Identify which cell holds the provided text, then report its (X, Y) central coordinate. 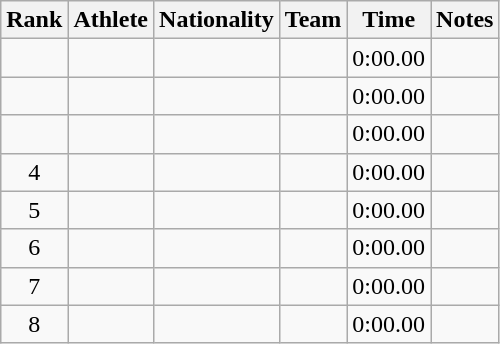
Athlete (111, 20)
7 (34, 286)
Notes (465, 20)
Nationality (217, 20)
5 (34, 210)
6 (34, 248)
Rank (34, 20)
4 (34, 172)
8 (34, 324)
Time (389, 20)
Team (313, 20)
